Provide the [x, y] coordinate of the cell's center where the given text is located.  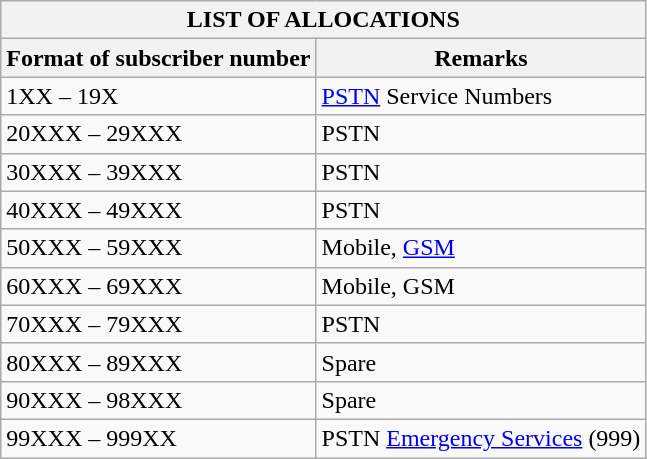
20XXX – 29XXX [158, 134]
1XX – 19X [158, 96]
Format of subscriber number [158, 58]
99XXX – 999XX [158, 438]
PSTN Emergency Services (999) [481, 438]
70XXX – 79XXX [158, 324]
30XXX – 39XXX [158, 172]
90XXX – 98XXX [158, 400]
50XXX – 59XXX [158, 248]
PSTN Service Numbers [481, 96]
80XXX – 89XXX [158, 362]
60XXX – 69XXX [158, 286]
40XXX – 49XXX [158, 210]
Remarks [481, 58]
LIST OF ALLOCATIONS [324, 20]
